Determine the [x, y] coordinate at the center of the cell enclosing the given text.  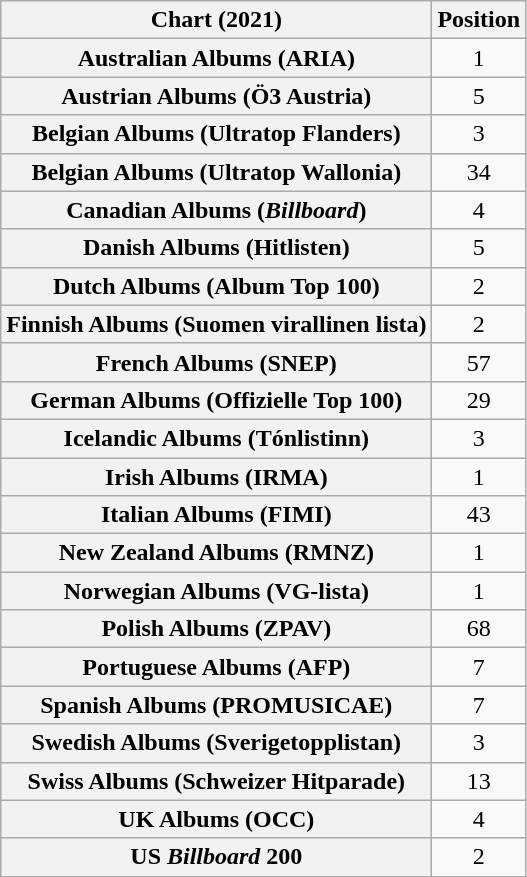
Austrian Albums (Ö3 Austria) [216, 96]
13 [479, 781]
Danish Albums (Hitlisten) [216, 248]
34 [479, 172]
Italian Albums (FIMI) [216, 515]
57 [479, 362]
Belgian Albums (Ultratop Wallonia) [216, 172]
Australian Albums (ARIA) [216, 58]
Irish Albums (IRMA) [216, 477]
43 [479, 515]
Swiss Albums (Schweizer Hitparade) [216, 781]
Dutch Albums (Album Top 100) [216, 286]
29 [479, 400]
Spanish Albums (PROMUSICAE) [216, 705]
Belgian Albums (Ultratop Flanders) [216, 134]
Polish Albums (ZPAV) [216, 629]
US Billboard 200 [216, 857]
UK Albums (OCC) [216, 819]
New Zealand Albums (RMNZ) [216, 553]
68 [479, 629]
Swedish Albums (Sverigetopplistan) [216, 743]
German Albums (Offizielle Top 100) [216, 400]
Icelandic Albums (Tónlistinn) [216, 438]
Canadian Albums (Billboard) [216, 210]
Portuguese Albums (AFP) [216, 667]
Norwegian Albums (VG-lista) [216, 591]
French Albums (SNEP) [216, 362]
Position [479, 20]
Finnish Albums (Suomen virallinen lista) [216, 324]
Chart (2021) [216, 20]
